Scan for the cell matching the given text and deliver its (x, y) coordinate at center. 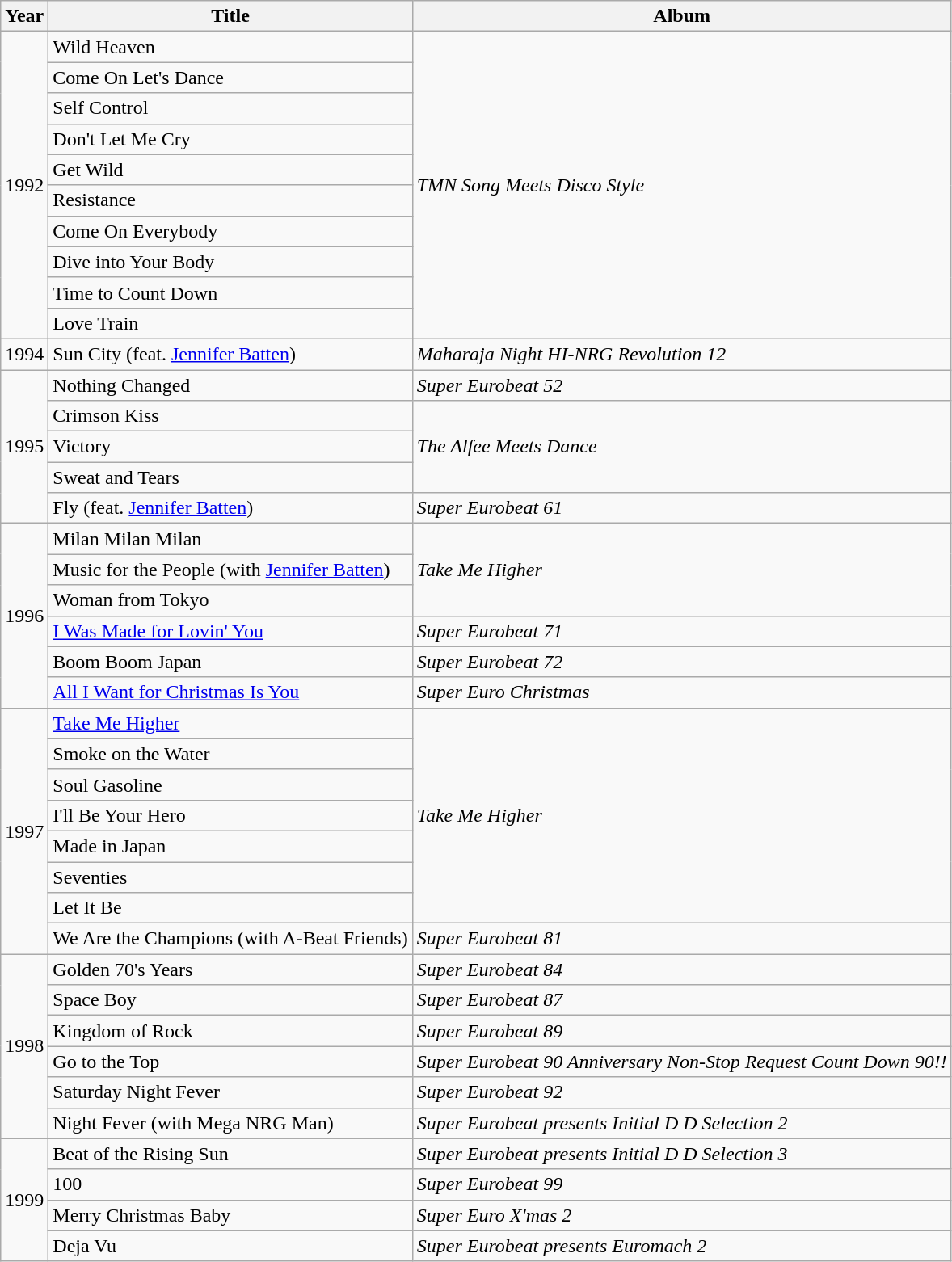
Self Control (230, 108)
Go to the Top (230, 1062)
Fly (feat. Jennifer Batten) (230, 508)
1996 (24, 616)
Space Boy (230, 1000)
Come On Everybody (230, 231)
Kingdom of Rock (230, 1031)
Dive into Your Body (230, 262)
Smoke on the Water (230, 754)
Nothing Changed (230, 385)
100 (230, 1184)
Wild Heaven (230, 47)
1995 (24, 447)
Sweat and Tears (230, 477)
Super Eurobeat 89 (682, 1031)
Beat of the Rising Sun (230, 1154)
Time to Count Down (230, 292)
Victory (230, 447)
Resistance (230, 200)
1999 (24, 1200)
1998 (24, 1046)
1994 (24, 354)
Seventies (230, 877)
Merry Christmas Baby (230, 1215)
Super Eurobeat 52 (682, 385)
Super Eurobeat 99 (682, 1184)
Super Eurobeat 72 (682, 662)
Super Eurobeat 81 (682, 939)
Woman from Tokyo (230, 600)
The Alfee Meets Dance (682, 447)
Sun City (feat. Jennifer Batten) (230, 354)
Get Wild (230, 170)
Year (24, 16)
All I Want for Christmas Is You (230, 692)
I'll Be Your Hero (230, 815)
Milan Milan Milan (230, 539)
Deja Vu (230, 1246)
Super Euro X'mas 2 (682, 1215)
Love Train (230, 323)
Boom Boom Japan (230, 662)
Super Euro Christmas (682, 692)
1997 (24, 831)
Super Eurobeat 84 (682, 970)
Night Fever (with Mega NRG Man) (230, 1123)
Super Eurobeat presents Initial D D Selection 2 (682, 1123)
We Are the Champions (with A-Beat Friends) (230, 939)
Made in Japan (230, 846)
Music for the People (with Jennifer Batten) (230, 570)
Super Eurobeat presents Initial D D Selection 3 (682, 1154)
Super Eurobeat 87 (682, 1000)
Come On Let's Dance (230, 78)
Maharaja Night HI-NRG Revolution 12 (682, 354)
Saturday Night Fever (230, 1092)
Title (230, 16)
Super Eurobeat presents Euromach 2 (682, 1246)
Soul Gasoline (230, 785)
Super Eurobeat 92 (682, 1092)
Don't Let Me Cry (230, 139)
Super Eurobeat 90 Anniversary Non-Stop Request Count Down 90!! (682, 1062)
1992 (24, 186)
Super Eurobeat 71 (682, 631)
I Was Made for Lovin' You (230, 631)
Crimson Kiss (230, 416)
Golden 70's Years (230, 970)
Album (682, 16)
Super Eurobeat 61 (682, 508)
Let It Be (230, 908)
TMN Song Meets Disco Style (682, 186)
